Detect which cell encompasses the target text, then output its (x, y) center coordinate. 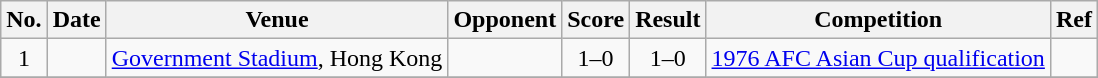
Score (596, 20)
Date (76, 20)
Government Stadium, Hong Kong (277, 58)
Venue (277, 20)
Opponent (505, 20)
No. (24, 20)
1976 AFC Asian Cup qualification (878, 58)
Ref (1074, 20)
1 (24, 58)
Result (668, 20)
Competition (878, 20)
